Return the [X, Y] coordinate for the center point of the cell that contains the specified text.  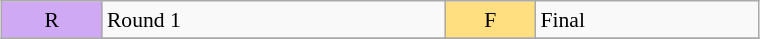
Final [648, 20]
Round 1 [274, 20]
R [52, 20]
F [490, 20]
